Output the (X, Y) coordinate of the center of the cell containing the given text.  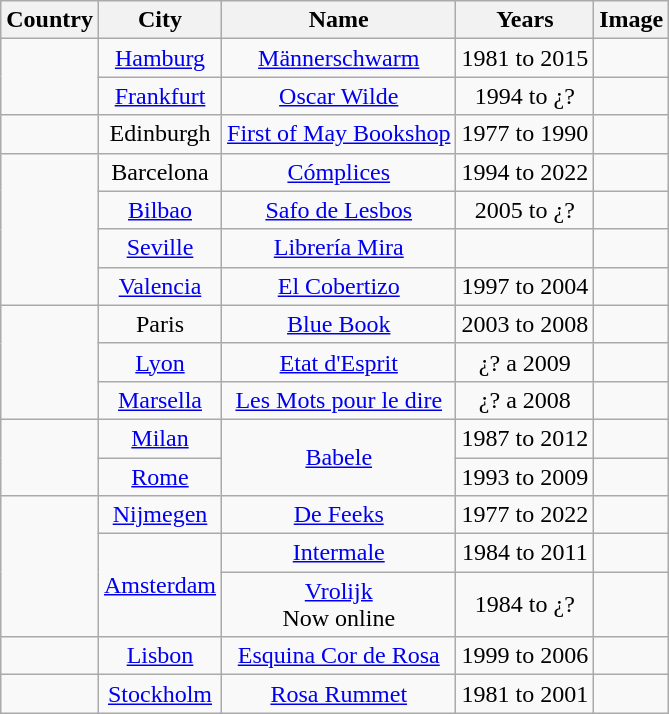
Country (50, 20)
1981 to 2001 (525, 694)
Intermale (339, 553)
Rosa Rummet (339, 694)
Blue Book (339, 324)
Marsella (160, 400)
¿? a 2008 (525, 400)
Milan (160, 438)
Years (525, 20)
Cómplices (339, 172)
Stockholm (160, 694)
¿? a 2009 (525, 362)
1999 to 2006 (525, 656)
Männerschwarm (339, 58)
1994 to ¿? (525, 96)
El Cobertizo (339, 286)
Edinburgh (160, 134)
Les Mots pour le dire (339, 400)
First of May Bookshop (339, 134)
2005 to ¿? (525, 210)
Lyon (160, 362)
1981 to 2015 (525, 58)
Hamburg (160, 58)
Rome (160, 477)
Nijmegen (160, 515)
Vrolijk Now online (339, 604)
Name (339, 20)
1984 to 2011 (525, 553)
Barcelona (160, 172)
Etat d'Esprit (339, 362)
1977 to 1990 (525, 134)
City (160, 20)
Oscar Wilde (339, 96)
Frankfurt (160, 96)
1993 to 2009 (525, 477)
2003 to 2008 (525, 324)
Babele (339, 457)
1977 to 2022 (525, 515)
Paris (160, 324)
Lisbon (160, 656)
De Feeks (339, 515)
Esquina Cor de Rosa (339, 656)
Image (632, 20)
Seville (160, 248)
Valencia (160, 286)
Bilbao (160, 210)
1994 to 2022 (525, 172)
Librería Mira (339, 248)
Amsterdam (160, 586)
Safo de Lesbos (339, 210)
1984 to ¿? (525, 604)
1987 to 2012 (525, 438)
1997 to 2004 (525, 286)
